Identify which cell holds the provided text, then report its [x, y] central coordinate. 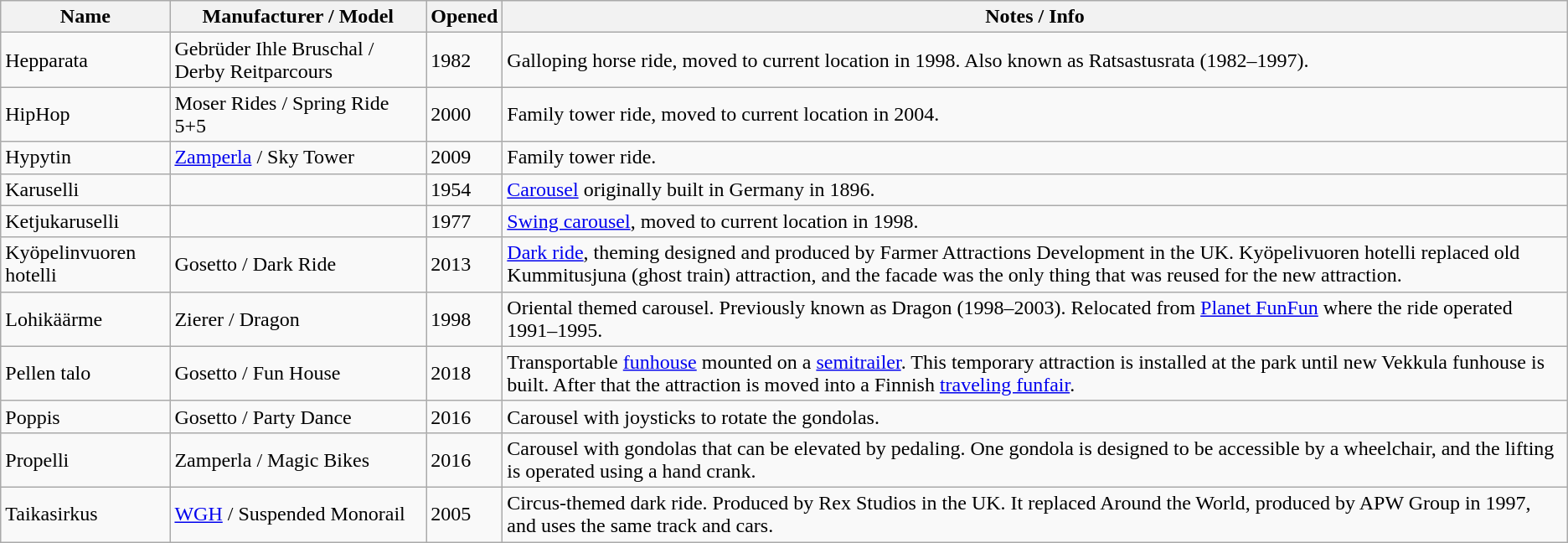
Hypytin [85, 158]
Propelli [85, 459]
Family tower ride. [1035, 158]
Pellen talo [85, 374]
Hepparata [85, 60]
2000 [464, 114]
Kyöpelinvuoren hotelli [85, 265]
Moser Rides / Spring Ride 5+5 [298, 114]
Ketjukaruselli [85, 221]
Family tower ride, moved to current location in 2004. [1035, 114]
Poppis [85, 416]
2005 [464, 515]
1982 [464, 60]
Galloping horse ride, moved to current location in 1998. Also known as Ratsastusrata (1982–1997). [1035, 60]
Taikasirkus [85, 515]
1998 [464, 318]
Karuselli [85, 189]
Name [85, 17]
Zamperla / Magic Bikes [298, 459]
WGH / Suspended Monorail [298, 515]
2018 [464, 374]
2013 [464, 265]
Gebrüder Ihle Bruschal / Derby Reitparcours [298, 60]
Zamperla / Sky Tower [298, 158]
Gosetto / Party Dance [298, 416]
1954 [464, 189]
Zierer / Dragon [298, 318]
Carousel originally built in Germany in 1896. [1035, 189]
Oriental themed carousel. Previously known as Dragon (1998–2003). Relocated from Planet FunFun where the ride operated 1991–1995. [1035, 318]
Swing carousel, moved to current location in 1998. [1035, 221]
Gosetto / Dark Ride [298, 265]
Opened [464, 17]
Gosetto / Fun House [298, 374]
Carousel with joysticks to rotate the gondolas. [1035, 416]
1977 [464, 221]
Manufacturer / Model [298, 17]
HipHop [85, 114]
2009 [464, 158]
Lohikäärme [85, 318]
Notes / Info [1035, 17]
